Search for the cell housing the specified text and yield its (X, Y) center coordinate. 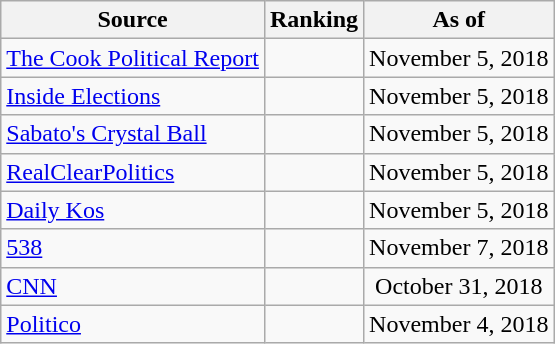
CNN (133, 286)
Source (133, 20)
538 (133, 248)
November 7, 2018 (459, 248)
Daily Kos (133, 210)
October 31, 2018 (459, 286)
Ranking (314, 20)
The Cook Political Report (133, 58)
November 4, 2018 (459, 324)
Sabato's Crystal Ball (133, 134)
Inside Elections (133, 96)
Politico (133, 324)
RealClearPolitics (133, 172)
As of (459, 20)
